Return (x, y) of the center of cell containing provided text 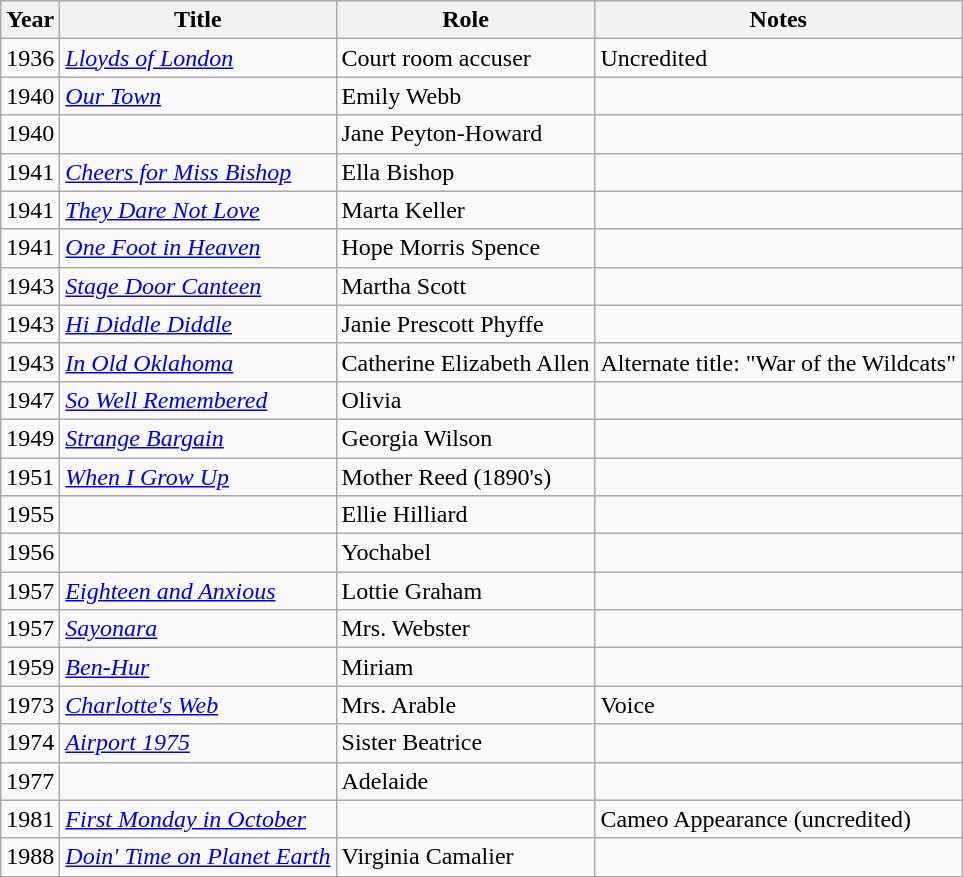
Year (30, 20)
So Well Remembered (198, 400)
Doin' Time on Planet Earth (198, 857)
1988 (30, 857)
They Dare Not Love (198, 210)
Catherine Elizabeth Allen (466, 362)
Virginia Camalier (466, 857)
Ella Bishop (466, 172)
Sister Beatrice (466, 743)
1955 (30, 515)
Miriam (466, 667)
When I Grow Up (198, 477)
Title (198, 20)
Mrs. Webster (466, 629)
Lloyds of London (198, 58)
Marta Keller (466, 210)
Ellie Hilliard (466, 515)
Olivia (466, 400)
Strange Bargain (198, 438)
Janie Prescott Phyffe (466, 324)
Jane Peyton-Howard (466, 134)
1936 (30, 58)
Notes (778, 20)
Uncredited (778, 58)
Stage Door Canteen (198, 286)
One Foot in Heaven (198, 248)
1973 (30, 705)
1974 (30, 743)
Emily Webb (466, 96)
Our Town (198, 96)
Adelaide (466, 781)
1959 (30, 667)
1956 (30, 553)
Ben-Hur (198, 667)
Cameo Appearance (uncredited) (778, 819)
1981 (30, 819)
Hi Diddle Diddle (198, 324)
First Monday in October (198, 819)
1947 (30, 400)
1949 (30, 438)
Role (466, 20)
Mother Reed (1890's) (466, 477)
Sayonara (198, 629)
Court room accuser (466, 58)
In Old Oklahoma (198, 362)
Charlotte's Web (198, 705)
Georgia Wilson (466, 438)
1951 (30, 477)
Yochabel (466, 553)
Lottie Graham (466, 591)
Airport 1975 (198, 743)
Hope Morris Spence (466, 248)
Alternate title: "War of the Wildcats" (778, 362)
1977 (30, 781)
Voice (778, 705)
Eighteen and Anxious (198, 591)
Cheers for Miss Bishop (198, 172)
Martha Scott (466, 286)
Mrs. Arable (466, 705)
